Detect which cell encompasses the target text, then output its [x, y] center coordinate. 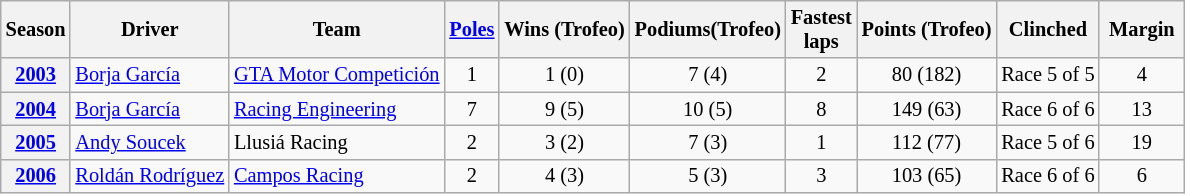
7 (4) [708, 75]
Fastest laps [822, 29]
Roldán Rodríguez [150, 176]
Llusiá Racing [336, 142]
149 (63) [927, 109]
Season [36, 29]
GTA Motor Competición [336, 75]
3 [822, 176]
10 (5) [708, 109]
2004 [36, 109]
Clinched [1048, 29]
103 (65) [927, 176]
Racing Engineering [336, 109]
Race 5 of 6 [1048, 142]
Driver [150, 29]
4 [1142, 75]
Team [336, 29]
1 (0) [564, 75]
4 (3) [564, 176]
Andy Soucek [150, 142]
Campos Racing [336, 176]
2005 [36, 142]
112 (77) [927, 142]
7 (3) [708, 142]
13 [1142, 109]
Podiums(Trofeo) [708, 29]
8 [822, 109]
Points (Trofeo) [927, 29]
6 [1142, 176]
9 (5) [564, 109]
7 [472, 109]
Poles [472, 29]
5 (3) [708, 176]
2006 [36, 176]
2003 [36, 75]
Margin [1142, 29]
Race 5 of 5 [1048, 75]
3 (2) [564, 142]
Wins (Trofeo) [564, 29]
19 [1142, 142]
80 (182) [927, 75]
